Capture the cell that displays the provided text and extract its (X, Y) central coordinate. 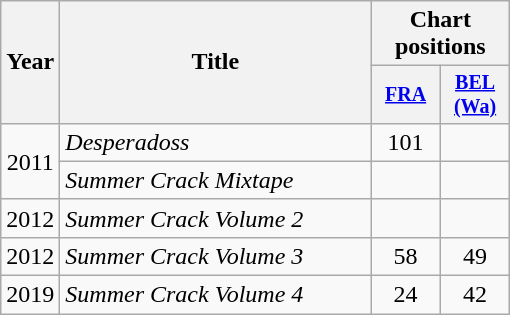
Summer Crack Volume 3 (216, 256)
Summer Crack Volume 2 (216, 218)
Title (216, 62)
49 (474, 256)
Desperadoss (216, 142)
24 (406, 295)
58 (406, 256)
2011 (30, 161)
Year (30, 62)
FRA (406, 94)
Chart positions (440, 34)
2019 (30, 295)
101 (406, 142)
Summer Crack Mixtape (216, 180)
BEL(Wa) (474, 94)
Summer Crack Volume 4 (216, 295)
42 (474, 295)
